Locate the cell with the specified text and output its (x, y) center coordinate. 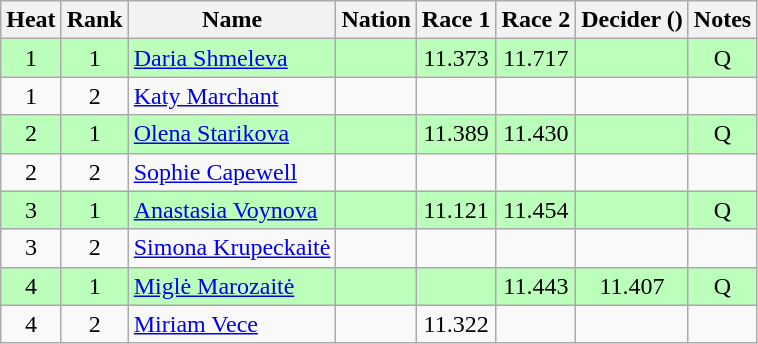
Notes (722, 20)
Sophie Capewell (232, 172)
11.373 (456, 58)
11.443 (536, 286)
11.389 (456, 134)
Rank (94, 20)
Katy Marchant (232, 96)
11.121 (456, 210)
Race 1 (456, 20)
11.407 (632, 286)
Miriam Vece (232, 324)
Race 2 (536, 20)
Nation (376, 20)
11.430 (536, 134)
Olena Starikova (232, 134)
Simona Krupeckaitė (232, 248)
Heat (31, 20)
Miglė Marozaitė (232, 286)
Daria Shmeleva (232, 58)
11.717 (536, 58)
11.454 (536, 210)
11.322 (456, 324)
Name (232, 20)
Anastasia Voynova (232, 210)
Decider () (632, 20)
